Find where the given text appears and provide that cell's center as (x, y) coordinate. 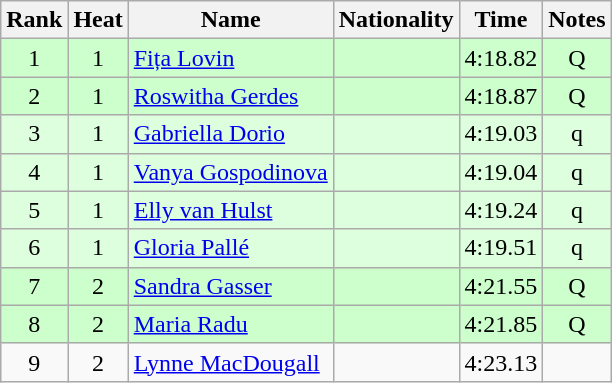
Name (230, 20)
4:18.82 (501, 58)
9 (34, 362)
5 (34, 210)
Fița Lovin (230, 58)
Sandra Gasser (230, 286)
Rank (34, 20)
4:18.87 (501, 96)
4 (34, 172)
4:19.51 (501, 248)
Elly van Hulst (230, 210)
Notes (577, 20)
Heat (98, 20)
4:21.85 (501, 324)
4:21.55 (501, 286)
Time (501, 20)
Gabriella Dorio (230, 134)
7 (34, 286)
Gloria Pallé (230, 248)
4:19.24 (501, 210)
6 (34, 248)
Lynne MacDougall (230, 362)
4:23.13 (501, 362)
Nationality (396, 20)
3 (34, 134)
4:19.03 (501, 134)
Vanya Gospodinova (230, 172)
4:19.04 (501, 172)
8 (34, 324)
Roswitha Gerdes (230, 96)
Maria Radu (230, 324)
